Find where the given text appears and provide that cell's center as [X, Y] coordinate. 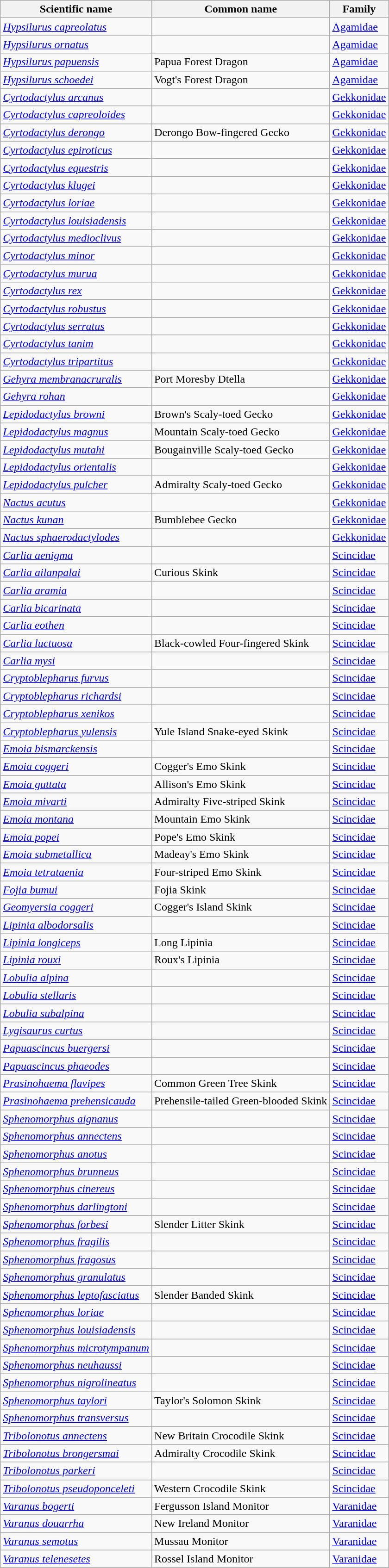
Emoia guttata [76, 784]
Port Moresby Dtella [241, 379]
Lipinia longiceps [76, 942]
Four-striped Emo Skink [241, 872]
Brown's Scaly-toed Gecko [241, 414]
Mountain Emo Skink [241, 819]
Pope's Emo Skink [241, 837]
Cryptoblepharus yulensis [76, 731]
Cryptoblepharus furvus [76, 678]
Cyrtodactylus rex [76, 291]
Vogt's Forest Dragon [241, 80]
Papua Forest Dragon [241, 62]
Sphenomorphus taylori [76, 1401]
Emoia submetallica [76, 855]
Nactus sphaerodactylodes [76, 538]
Sphenomorphus microtympanum [76, 1348]
Tribolonotus annectens [76, 1436]
Sphenomorphus louisiadensis [76, 1330]
Tribolonotus brongersmai [76, 1453]
Varanus telenesetes [76, 1559]
Sphenomorphus forbesi [76, 1224]
Cyrtodactylus arcanus [76, 97]
Lepidodactylus orientalis [76, 467]
Cryptoblepharus xenikos [76, 713]
Sphenomorphus annectens [76, 1136]
Sphenomorphus loriae [76, 1312]
Black-cowled Four-fingered Skink [241, 643]
Sphenomorphus brunneus [76, 1171]
Rossel Island Monitor [241, 1559]
Prasinohaema flavipes [76, 1084]
Carlia eothen [76, 626]
Cogger's Island Skink [241, 907]
Slender Banded Skink [241, 1295]
Nactus acutus [76, 502]
Carlia mysi [76, 661]
Hypsilurus papuensis [76, 62]
Allison's Emo Skink [241, 784]
Bougainville Scaly-toed Gecko [241, 449]
Scientific name [76, 9]
Roux's Lipinia [241, 960]
Sphenomorphus granulatus [76, 1277]
Common Green Tree Skink [241, 1084]
Lobulia subalpina [76, 1013]
Hypsilurus schoedei [76, 80]
Sphenomorphus anotus [76, 1154]
Tribolonotus pseudoponceleti [76, 1488]
Cyrtodactylus loriae [76, 203]
Geomyersia coggeri [76, 907]
New Britain Crocodile Skink [241, 1436]
Sphenomorphus aignanus [76, 1119]
Long Lipinia [241, 942]
Lobulia alpina [76, 978]
Emoia coggeri [76, 766]
Carlia bicarinata [76, 608]
Sphenomorphus fragosus [76, 1259]
Emoia popei [76, 837]
Cyrtodactylus tripartitus [76, 361]
Cyrtodactylus tanim [76, 344]
Gehyra membranacruralis [76, 379]
Lepidodactylus pulcher [76, 484]
Admiralty Five-striped Skink [241, 802]
Prasinohaema prehensicauda [76, 1101]
Bumblebee Gecko [241, 520]
Varanus semotus [76, 1541]
Fojia bumui [76, 890]
Lipinia rouxi [76, 960]
Cyrtodactylus serratus [76, 326]
Gehyra rohan [76, 397]
Carlia luctuosa [76, 643]
Lobulia stellaris [76, 995]
Sphenomorphus darlingtoni [76, 1207]
Derongo Bow-fingered Gecko [241, 132]
Cyrtodactylus derongo [76, 132]
Sphenomorphus neuhaussi [76, 1365]
Sphenomorphus leptofasciatus [76, 1295]
Common name [241, 9]
Cyrtodactylus capreoloides [76, 115]
Hypsilurus capreolatus [76, 27]
Lepidodactylus browni [76, 414]
Lygisaurus curtus [76, 1030]
Cyrtodactylus epiroticus [76, 150]
Cyrtodactylus klugei [76, 185]
Emoia tetrataenia [76, 872]
Cyrtodactylus medioclivus [76, 238]
Cryptoblepharus richardsi [76, 696]
Lepidodactylus mutahi [76, 449]
Family [359, 9]
Papuascincus buergersi [76, 1048]
Admiralty Crocodile Skink [241, 1453]
Madeay's Emo Skink [241, 855]
Varanus bogerti [76, 1506]
Sphenomorphus nigrolineatus [76, 1383]
Taylor's Solomon Skink [241, 1401]
Prehensile-tailed Green-blooded Skink [241, 1101]
Western Crocodile Skink [241, 1488]
Carlia ailanpalai [76, 573]
Sphenomorphus fragilis [76, 1242]
Admiralty Scaly-toed Gecko [241, 484]
Mountain Scaly-toed Gecko [241, 432]
Nactus kunan [76, 520]
Fergusson Island Monitor [241, 1506]
Tribolonotus parkeri [76, 1471]
Carlia aenigma [76, 555]
Emoia bismarckensis [76, 749]
Fojia Skink [241, 890]
Cyrtodactylus murua [76, 273]
Emoia montana [76, 819]
Varanus douarrha [76, 1524]
Slender Litter Skink [241, 1224]
Hypsilurus ornatus [76, 44]
Cyrtodactylus robustus [76, 309]
New Ireland Monitor [241, 1524]
Cyrtodactylus minor [76, 256]
Carlia aramia [76, 590]
Papuascincus phaeodes [76, 1066]
Yule Island Snake-eyed Skink [241, 731]
Sphenomorphus transversus [76, 1418]
Sphenomorphus cinereus [76, 1189]
Curious Skink [241, 573]
Cyrtodactylus louisiadensis [76, 221]
Mussau Monitor [241, 1541]
Cogger's Emo Skink [241, 766]
Emoia mivarti [76, 802]
Lepidodactylus magnus [76, 432]
Lipinia albodorsalis [76, 925]
Cyrtodactylus equestris [76, 167]
